Search for the cell housing the specified text and yield its (x, y) center coordinate. 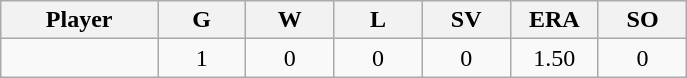
W (290, 20)
Player (80, 20)
ERA (554, 20)
1.50 (554, 58)
SO (642, 20)
SV (466, 20)
G (202, 20)
1 (202, 58)
L (378, 20)
